Capture the cell that displays the provided text and extract its [x, y] central coordinate. 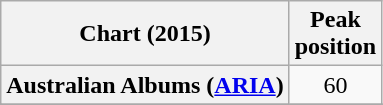
Chart (2015) [145, 34]
Peak position [335, 34]
Australian Albums (ARIA) [145, 85]
60 [335, 85]
